Pinpoint the cell where the given text exists, returning its [X, Y] midpoint coordinate. 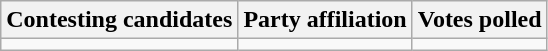
Contesting candidates [120, 20]
Votes polled [480, 20]
Party affiliation [325, 20]
